Return (x, y) of the center of cell containing provided text 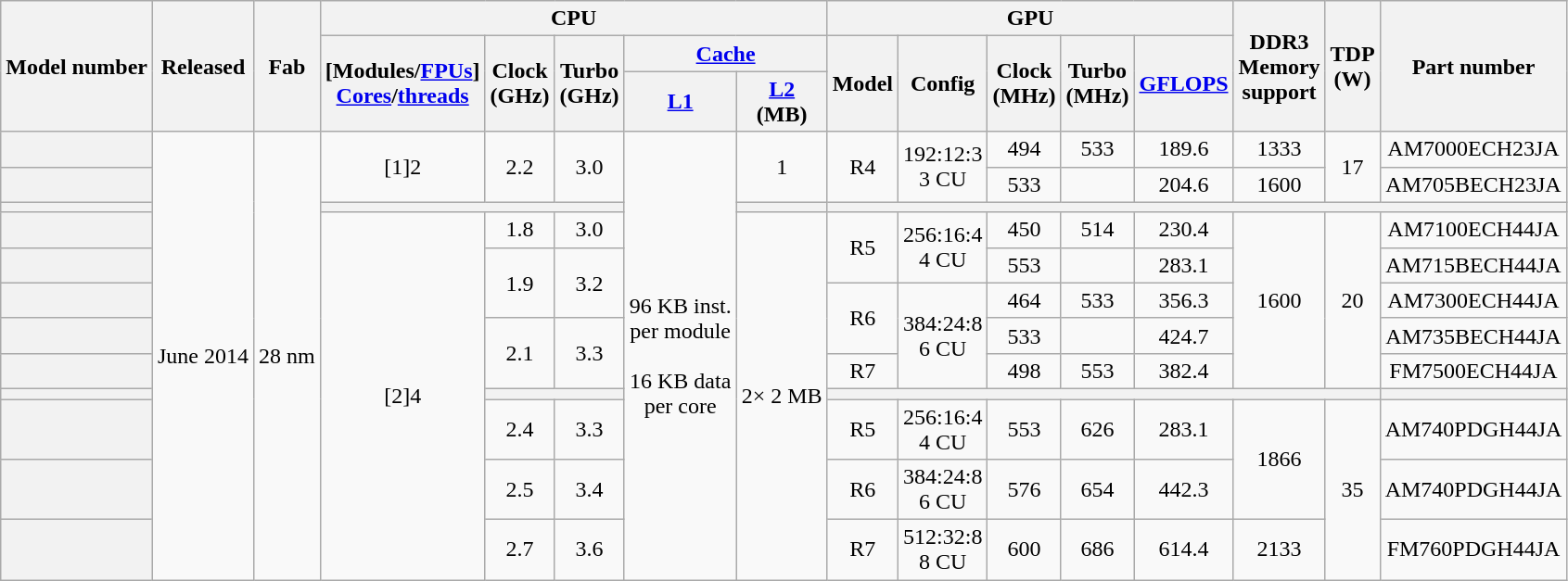
AM7000ECH23JA (1473, 149)
2.4 (519, 428)
494 (1024, 149)
Model number (77, 67)
June 2014 (202, 356)
442.3 (1183, 489)
Turbo(MHz) (1098, 83)
Part number (1473, 67)
FM760PDGH44JA (1473, 550)
CPU (573, 19)
28 nm (287, 356)
1866 (1280, 459)
356.3 (1183, 300)
Fab (287, 67)
2.1 (519, 353)
Config (943, 83)
3.2 (590, 283)
1.9 (519, 283)
2133 (1280, 550)
20 (1352, 300)
512:32:88 CU (943, 550)
614.4 (1183, 550)
Clock(MHz) (1024, 83)
2× 2 MB (782, 397)
464 (1024, 300)
96 KB inst.per module16 KB dataper core (681, 356)
[1]2 (402, 167)
AM7300ECH44JA (1473, 300)
GFLOPS (1183, 83)
450 (1024, 230)
GPU (1030, 19)
204.6 (1183, 184)
2.7 (519, 550)
1 (782, 167)
3.6 (590, 550)
498 (1024, 371)
424.7 (1183, 335)
230.4 (1183, 230)
AM7100ECH44JA (1473, 230)
Clock(GHz) (519, 83)
626 (1098, 428)
Turbo(GHz) (590, 83)
189.6 (1183, 149)
1.8 (519, 230)
514 (1098, 230)
Released (202, 67)
L2(MB) (782, 102)
600 (1024, 550)
TDP(W) (1352, 67)
17 (1352, 167)
DDR3Memorysupport (1280, 67)
Model (862, 83)
R4 (862, 167)
1333 (1280, 149)
3.4 (590, 489)
[Modules/FPUs]Cores/threads (402, 83)
L1 (681, 102)
FM7500ECH44JA (1473, 371)
[2]4 (402, 397)
2.2 (519, 167)
AM735BECH44JA (1473, 335)
686 (1098, 550)
382.4 (1183, 371)
654 (1098, 489)
192:12:33 CU (943, 167)
AM705BECH23JA (1473, 184)
576 (1024, 489)
Cache (725, 54)
2.5 (519, 489)
35 (1352, 489)
AM715BECH44JA (1473, 265)
